Find where the given text appears and provide that cell's center as [X, Y] coordinate. 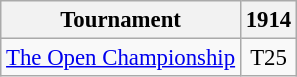
1914 [268, 20]
T25 [268, 58]
The Open Championship [121, 58]
Tournament [121, 20]
